Provide the (x, y) coordinate of the cell's center where the given text is located.  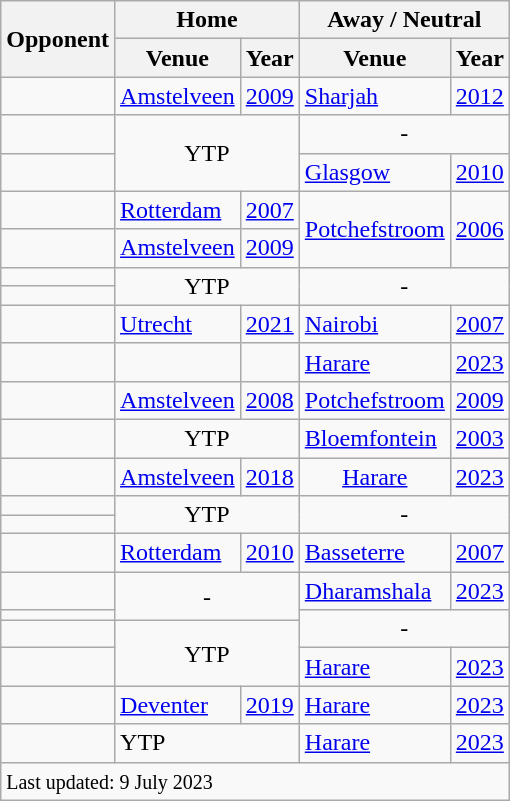
2012 (480, 96)
Deventer (178, 705)
Utrecht (178, 324)
2003 (480, 438)
2021 (270, 324)
2006 (480, 229)
2008 (270, 400)
Basseterre (374, 553)
Home (208, 20)
Bloemfontein (374, 438)
2018 (270, 477)
Dharamshala (374, 591)
Glasgow (374, 172)
Away / Neutral (404, 20)
2019 (270, 705)
Nairobi (374, 324)
Last updated: 9 July 2023 (256, 781)
Opponent (58, 39)
Sharjah (374, 96)
